Locate the cell with the specified text and output its [X, Y] center coordinate. 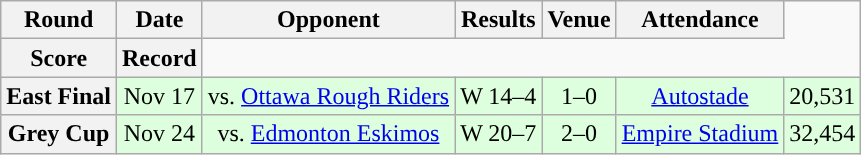
W 20–7 [498, 134]
vs. Ottawa Rough Riders [328, 96]
Autostade [700, 96]
East Final [59, 96]
32,454 [822, 134]
Empire Stadium [700, 134]
W 14–4 [498, 96]
2–0 [579, 134]
vs. Edmonton Eskimos [328, 134]
Grey Cup [59, 134]
20,531 [822, 96]
Results [498, 20]
Opponent [328, 20]
Score [59, 58]
Nov 17 [160, 96]
Nov 24 [160, 134]
Record [160, 58]
Round [59, 20]
Date [160, 20]
Attendance [700, 20]
Venue [579, 20]
1–0 [579, 96]
